Find where the given text appears and provide that cell's center as [X, Y] coordinate. 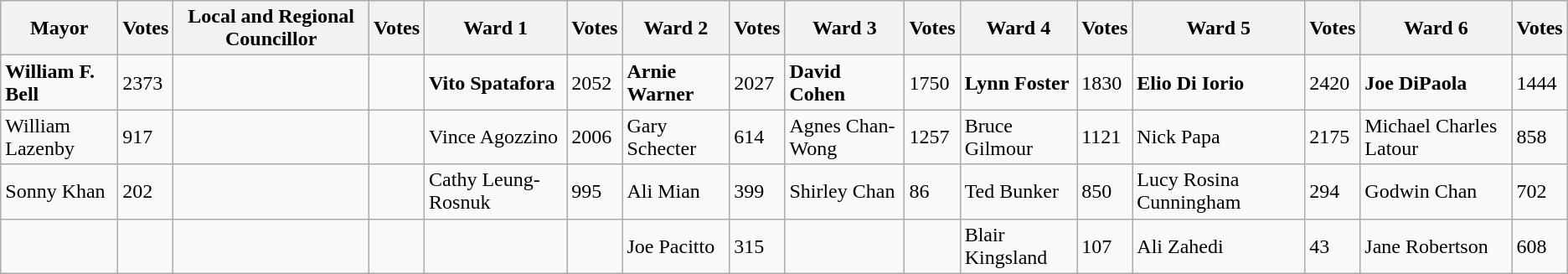
Sonny Khan [59, 191]
Vito Spatafora [496, 82]
702 [1540, 191]
Shirley Chan [844, 191]
1121 [1105, 137]
Blair Kingsland [1019, 246]
614 [757, 137]
Godwin Chan [1436, 191]
Ward 4 [1019, 28]
Ted Bunker [1019, 191]
Ward 6 [1436, 28]
Ali Zahedi [1219, 246]
Michael Charles Latour [1436, 137]
1257 [932, 137]
Joe DiPaola [1436, 82]
Ward 2 [676, 28]
995 [595, 191]
Elio Di Iorio [1219, 82]
Ward 1 [496, 28]
William Lazenby [59, 137]
2006 [595, 137]
Ali Mian [676, 191]
2027 [757, 82]
Lucy Rosina Cunningham [1219, 191]
2373 [146, 82]
399 [757, 191]
86 [932, 191]
Agnes Chan-Wong [844, 137]
2175 [1333, 137]
Mayor [59, 28]
294 [1333, 191]
43 [1333, 246]
608 [1540, 246]
850 [1105, 191]
107 [1105, 246]
Lynn Foster [1019, 82]
315 [757, 246]
Arnie Warner [676, 82]
Local and Regional Councillor [271, 28]
Bruce Gilmour [1019, 137]
1830 [1105, 82]
Ward 5 [1219, 28]
Jane Robertson [1436, 246]
202 [146, 191]
Nick Papa [1219, 137]
2420 [1333, 82]
Vince Agozzino [496, 137]
Ward 3 [844, 28]
858 [1540, 137]
David Cohen [844, 82]
1750 [932, 82]
William F. Bell [59, 82]
2052 [595, 82]
Cathy Leung-Rosnuk [496, 191]
Gary Schecter [676, 137]
917 [146, 137]
1444 [1540, 82]
Joe Pacitto [676, 246]
